Provide the [X, Y] coordinate of the cell's center where the given text is located.  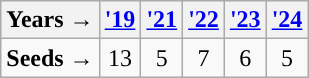
Seeds → [50, 58]
7 [204, 58]
'24 [287, 20]
Years → [50, 20]
'23 [245, 20]
6 [245, 58]
'22 [204, 20]
'21 [162, 20]
'19 [120, 20]
13 [120, 58]
